Locate the cell with the specified text and output its (X, Y) center coordinate. 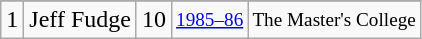
1 (12, 20)
Jeff Fudge (80, 20)
The Master's College (334, 20)
10 (154, 20)
1985–86 (209, 20)
